Scan for the cell matching the given text and deliver its [X, Y] coordinate at center. 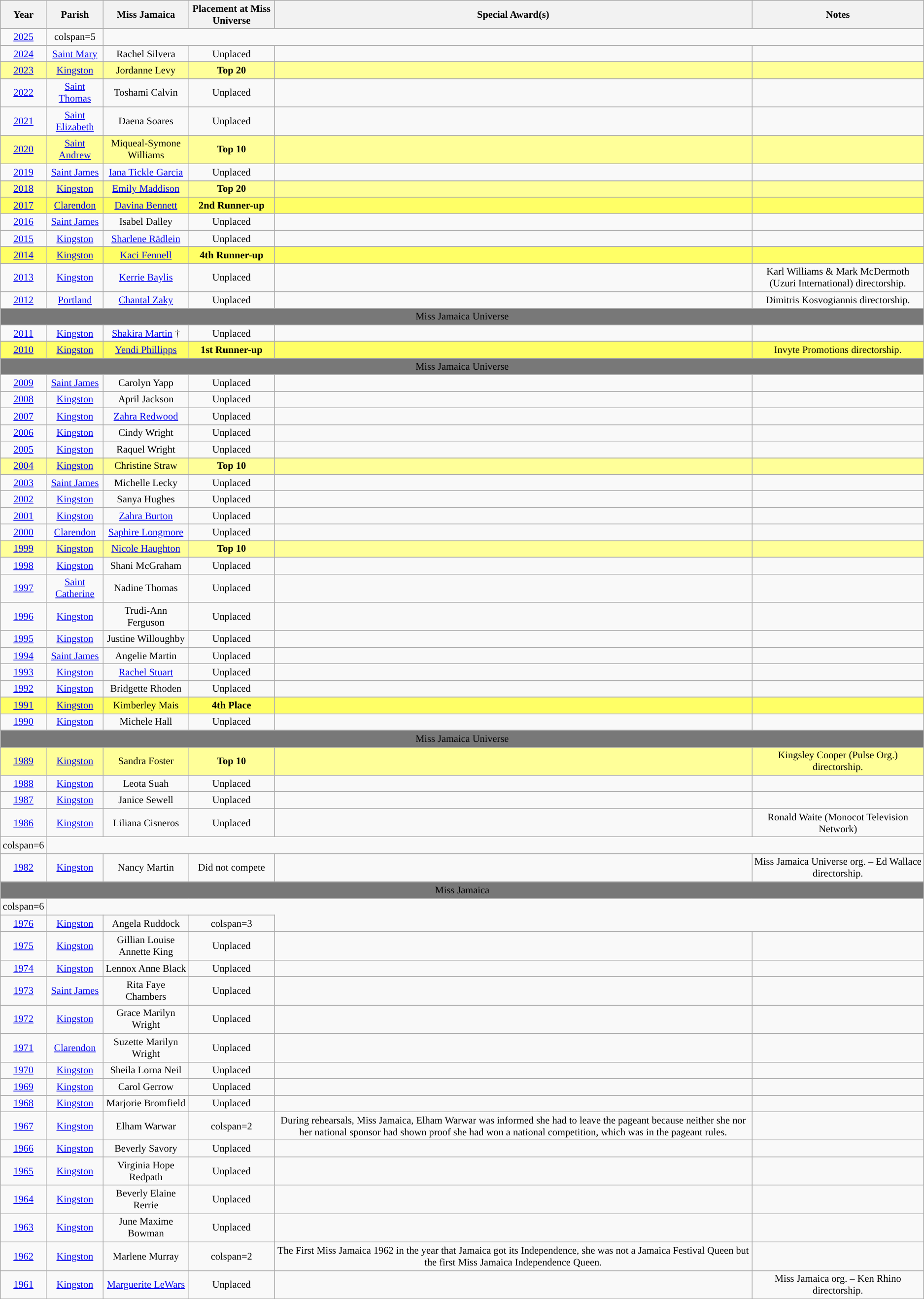
Special Award(s) [513, 14]
Gillian Louise Annette King [146, 946]
1992 [24, 689]
4th Runner-up [231, 255]
1976 [24, 923]
1963 [24, 1228]
Christine Straw [146, 466]
Year [24, 14]
Beverly Elaine Rerrie [146, 1199]
2015 [24, 239]
2nd Runner-up [231, 205]
Sandra Foster [146, 761]
April Jackson [146, 399]
Carolyn Yapp [146, 383]
Grace Marilyn Wright [146, 1019]
Emily Maddison [146, 189]
June Maxime Bowman [146, 1228]
Invyte Promotions directorship. [838, 350]
Kimberley Mais [146, 705]
2003 [24, 483]
Suzette Marilyn Wright [146, 1048]
1st Runner-up [231, 350]
colspan=3 [231, 923]
Beverly Savory [146, 1148]
Cindy Wright [146, 433]
Marjorie Bromfield [146, 1103]
Yendi Phillipps [146, 350]
Miqueal-Symone Williams [146, 149]
2005 [24, 449]
1995 [24, 639]
Ronald Waite (Monocot Television Network) [838, 823]
2006 [24, 433]
2000 [24, 532]
1962 [24, 1256]
1993 [24, 672]
Shani McGraham [146, 565]
1973 [24, 991]
Nancy Martin [146, 868]
Rachel Stuart [146, 672]
1964 [24, 1199]
Leota Suah [146, 783]
Nicole Haughton [146, 549]
2025 [24, 37]
Bridgette Rhoden [146, 689]
Iana Tickle Garcia [146, 172]
2011 [24, 333]
colspan=5 [75, 37]
1965 [24, 1171]
2021 [24, 121]
1971 [24, 1048]
Zahra Burton [146, 516]
Angela Ruddock [146, 923]
Shakira Martin † [146, 333]
Chantal Zaky [146, 300]
Kerrie Baylis [146, 278]
1987 [24, 800]
2014 [24, 255]
2016 [24, 222]
1968 [24, 1103]
Marlene Murray [146, 1256]
Raquel Wright [146, 449]
4th Place [231, 705]
1989 [24, 761]
Saint Catherine [75, 588]
2012 [24, 300]
1967 [24, 1126]
Carol Gerrow [146, 1087]
Angelie Martin [146, 656]
Liliana Cisneros [146, 823]
2009 [24, 383]
Daena Soares [146, 121]
1966 [24, 1148]
2007 [24, 416]
2019 [24, 172]
Did not compete [231, 868]
Parish [75, 14]
2013 [24, 278]
2018 [24, 189]
1972 [24, 1019]
Sanya Hughes [146, 499]
Nadine Thomas [146, 588]
Saint Thomas [75, 93]
2017 [24, 205]
Lennox Anne Black [146, 968]
Saint Elizabeth [75, 121]
Jordanne Levy [146, 70]
1994 [24, 656]
Janice Sewell [146, 800]
Zahra Redwood [146, 416]
Notes [838, 14]
Dimitris Kosvogiannis directorship. [838, 300]
1991 [24, 705]
Michelle Lecky [146, 483]
2010 [24, 350]
Rachel Silvera [146, 54]
1988 [24, 783]
2004 [24, 466]
2024 [24, 54]
Michele Hall [146, 722]
Placement at Miss Universe [231, 14]
Isabel Dalley [146, 222]
Miss Jamaica org. – Ken Rhino directorship. [838, 1285]
1970 [24, 1070]
1990 [24, 722]
2022 [24, 93]
Saphire Longmore [146, 532]
2023 [24, 70]
2008 [24, 399]
1982 [24, 868]
Sharlene Rädlein [146, 239]
1969 [24, 1087]
1997 [24, 588]
Davina Bennett [146, 205]
1996 [24, 616]
1961 [24, 1285]
Saint Andrew [75, 149]
Saint Mary [75, 54]
1999 [24, 549]
Justine Willoughby [146, 639]
Kaci Fennell [146, 255]
1974 [24, 968]
Virginia Hope Redpath [146, 1171]
2002 [24, 499]
Toshami Calvin [146, 93]
2001 [24, 516]
Sheila Lorna Neil [146, 1070]
Karl Williams & Mark McDermoth (Uzuri International) directorship. [838, 278]
Marguerite LeWars [146, 1285]
Rita Faye Chambers [146, 991]
2020 [24, 149]
Portland [75, 300]
1975 [24, 946]
Kingsley Cooper (Pulse Org.) directorship. [838, 761]
1998 [24, 565]
Trudi-Ann Ferguson [146, 616]
Elham Warwar [146, 1126]
Miss Jamaica Universe org. – Ed Wallace directorship. [838, 868]
1986 [24, 823]
